Locate the cell with the specified text and output its [x, y] center coordinate. 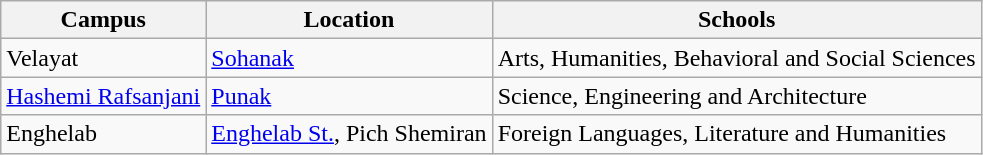
Arts, Humanities, Behavioral and Social Sciences [736, 58]
Foreign Languages, Literature and Humanities [736, 134]
Schools [736, 20]
Punak [349, 96]
Hashemi Rafsanjani [104, 96]
Enghelab [104, 134]
Location [349, 20]
Science, Engineering and Architecture [736, 96]
Velayat [104, 58]
Campus [104, 20]
Enghelab St., Pich Shemiran [349, 134]
Sohanak [349, 58]
